Scan for the cell matching the given text and deliver its (x, y) coordinate at center. 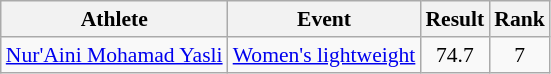
Nur'Aini Mohamad Yasli (114, 55)
Event (324, 19)
74.7 (454, 55)
Women's lightweight (324, 55)
Rank (520, 19)
Athlete (114, 19)
Result (454, 19)
7 (520, 55)
